From the cell containing the given text, extract its center point as (x, y) coordinate. 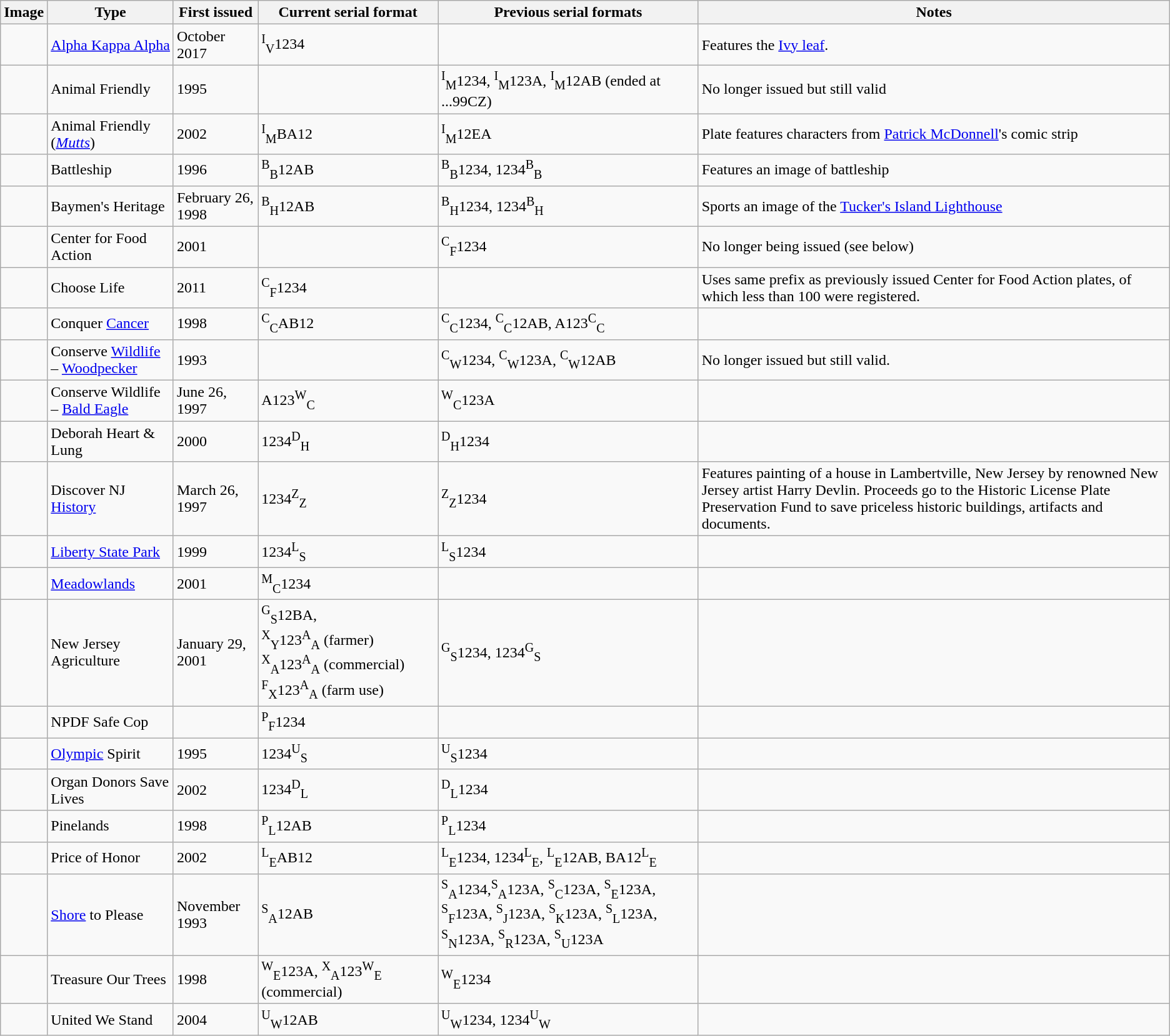
Treasure Our Trees (111, 979)
November 1993 (215, 914)
Animal Friendly (111, 89)
Uses same prefix as previously issued Center for Food Action plates, of which less than 100 were registered. (934, 287)
IM1234, IM123A, IM12AB (ended at ...99CZ) (569, 89)
BB12AB (348, 170)
2004 (215, 1020)
LE1234, 1234LE, LE12AB, BA12LE (569, 857)
CC1234, CC12AB, A123CC (569, 324)
UW1234, 1234UW (569, 1020)
UW12AB (348, 1020)
Discover NJ History (111, 499)
Pinelands (111, 826)
1996 (215, 170)
MC1234 (348, 584)
Current serial format (348, 12)
Baymen's Heritage (111, 206)
US1234 (569, 754)
GS12BA,XY123AA (farmer) XA123AA (commercial) FX123AA (farm use) (348, 653)
Animal Friendly (Mutts) (111, 134)
Alpha Kappa Alpha (111, 45)
DL1234 (569, 790)
1234DL (348, 790)
1234LS (348, 552)
WE1234 (569, 979)
WC123A (569, 401)
Liberty State Park (111, 552)
Conserve Wildlife – Bald Eagle (111, 401)
CW1234, CW123A, CW12AB (569, 360)
1234DH (348, 441)
A123WC (348, 401)
PL1234 (569, 826)
Plate features characters from Patrick McDonnell's comic strip (934, 134)
New Jersey Agriculture (111, 653)
Olympic Spirit (111, 754)
Meadowlands (111, 584)
June 26, 1997 (215, 401)
BH12AB (348, 206)
Features an image of battleship (934, 170)
BB1234, 1234BB (569, 170)
PF1234 (348, 722)
ZZ1234 (569, 499)
GS1234, 1234GS (569, 653)
LEAB12 (348, 857)
WE123A, XA123WE (commercial) (348, 979)
2000 (215, 441)
January 29, 2001 (215, 653)
Notes (934, 12)
LS1234 (569, 552)
PL12AB (348, 826)
First issued (215, 12)
1993 (215, 360)
Sports an image of the Tucker's Island Lighthouse (934, 206)
Price of Honor (111, 857)
Center for Food Action (111, 247)
No longer being issued (see below) (934, 247)
Image (24, 12)
Battleship (111, 170)
SA1234,SA123A, SC123A, SE123A, SF123A, SJ123A, SK123A, SL123A, SN123A, SR123A, SU123A (569, 914)
No longer issued but still valid. (934, 360)
1234ZZ (348, 499)
CCAB12 (348, 324)
Conserve Wildlife – Woodpecker (111, 360)
No longer issued but still valid (934, 89)
United We Stand (111, 1020)
October 2017 (215, 45)
Conquer Cancer (111, 324)
Shore to Please (111, 914)
2011 (215, 287)
SA12AB (348, 914)
1999 (215, 552)
February 26, 1998 (215, 206)
IMBA12 (348, 134)
BH1234, 1234BH (569, 206)
IV1234 (348, 45)
Type (111, 12)
Choose Life (111, 287)
DH1234 (569, 441)
IM12EA (569, 134)
Deborah Heart & Lung (111, 441)
Organ Donors Save Lives (111, 790)
NPDF Safe Cop (111, 722)
Previous serial formats (569, 12)
Features the Ivy leaf. (934, 45)
1234US (348, 754)
March 26, 1997 (215, 499)
